Scan for the cell matching the given text and deliver its [X, Y] coordinate at center. 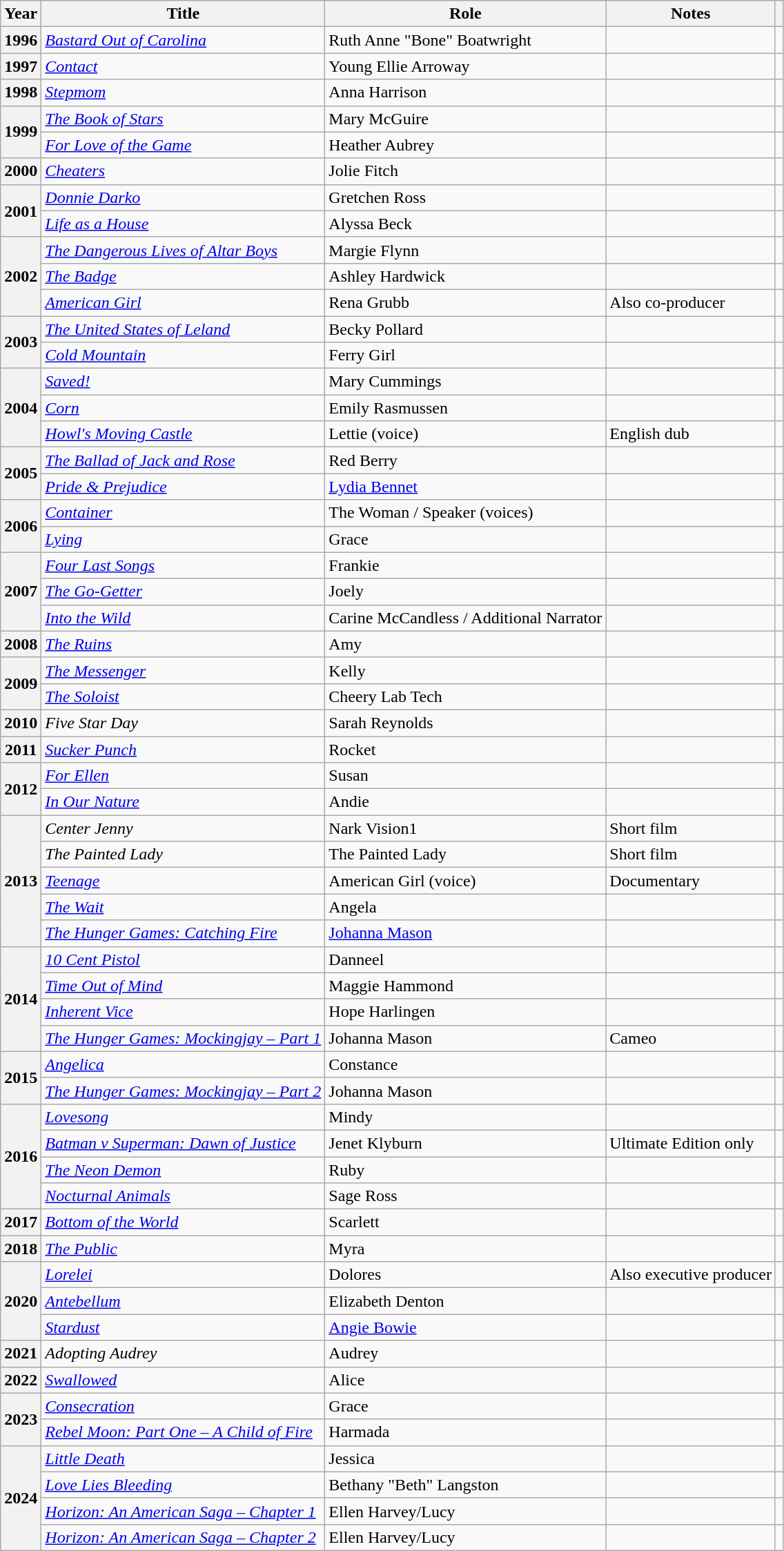
Howl's Moving Castle [184, 434]
2008 [21, 644]
Lettie (voice) [465, 434]
2007 [21, 592]
Frankie [465, 565]
Little Death [184, 1459]
Year [21, 14]
Nark Vision1 [465, 828]
Ruth Anne "Bone" Boatwright [465, 40]
Notes [691, 14]
The Ballad of Jack and Rose [184, 460]
Four Last Songs [184, 565]
For Ellen [184, 776]
The Hunger Games: Mockingjay – Part 2 [184, 1091]
2004 [21, 408]
Ferry Girl [465, 355]
Mary McGuire [465, 119]
2021 [21, 1354]
Sucker Punch [184, 749]
Swallowed [184, 1380]
Cameo [691, 1038]
Saved! [184, 382]
Heather Aubrey [465, 145]
Antebellum [184, 1301]
Margie Flynn [465, 250]
Inherent Vice [184, 1012]
Bottom of the World [184, 1222]
The Badge [184, 276]
Time Out of Mind [184, 986]
Donnie Darko [184, 197]
1999 [21, 132]
Angie Bowie [465, 1327]
Horizon: An American Saga – Chapter 1 [184, 1511]
Amy [465, 644]
Rebel Moon: Part One – A Child of Fire [184, 1432]
2002 [21, 276]
2009 [21, 683]
Lovesong [184, 1117]
Danneel [465, 959]
Center Jenny [184, 828]
Jessica [465, 1459]
Young Ellie Arroway [465, 66]
2015 [21, 1077]
Harmada [465, 1432]
2020 [21, 1301]
Anna Harrison [465, 92]
Bethany "Beth" Langston [465, 1485]
Jenet Klyburn [465, 1143]
Title [184, 14]
2006 [21, 526]
Alyssa Beck [465, 224]
Elizabeth Denton [465, 1301]
Maggie Hammond [465, 986]
2003 [21, 342]
The Ruins [184, 644]
Sage Ross [465, 1196]
Bastard Out of Carolina [184, 40]
The Soloist [184, 696]
Lorelei [184, 1275]
Alice [465, 1380]
Role [465, 14]
Red Berry [465, 460]
Corn [184, 408]
Container [184, 513]
1997 [21, 66]
Dolores [465, 1275]
The Dangerous Lives of Altar Boys [184, 250]
Becky Pollard [465, 329]
2016 [21, 1156]
Jolie Fitch [465, 171]
Also executive producer [691, 1275]
Angelica [184, 1064]
Sarah Reynolds [465, 723]
Five Star Day [184, 723]
2013 [21, 881]
Teenage [184, 881]
Rena Grubb [465, 302]
Horizon: An American Saga – Chapter 2 [184, 1537]
Love Lies Bleeding [184, 1485]
Consecration [184, 1406]
The Messenger [184, 670]
Cheery Lab Tech [465, 696]
Life as a House [184, 224]
The Public [184, 1249]
Adopting Audrey [184, 1354]
The Woman / Speaker (voices) [465, 513]
Batman v Superman: Dawn of Justice [184, 1143]
Cheaters [184, 171]
1998 [21, 92]
2000 [21, 171]
Myra [465, 1249]
The Neon Demon [184, 1170]
Nocturnal Animals [184, 1196]
American Girl (voice) [465, 881]
10 Cent Pistol [184, 959]
Contact [184, 66]
2010 [21, 723]
The Go-Getter [184, 592]
Gretchen Ross [465, 197]
Mary Cummings [465, 382]
Into the Wild [184, 618]
American Girl [184, 302]
2005 [21, 474]
Also co-producer [691, 302]
The Hunger Games: Mockingjay – Part 1 [184, 1038]
2023 [21, 1419]
English dub [691, 434]
2024 [21, 1498]
2022 [21, 1380]
1996 [21, 40]
Andie [465, 802]
The Book of Stars [184, 119]
Susan [465, 776]
Pride & Prejudice [184, 487]
Ashley Hardwick [465, 276]
Lydia Bennet [465, 487]
2011 [21, 749]
In Our Nature [184, 802]
Carine McCandless / Additional Narrator [465, 618]
Lying [184, 539]
Scarlett [465, 1222]
The United States of Leland [184, 329]
The Wait [184, 907]
Kelly [465, 670]
Cold Mountain [184, 355]
Emily Rasmussen [465, 408]
Constance [465, 1064]
For Love of the Game [184, 145]
2012 [21, 789]
Ruby [465, 1170]
2001 [21, 211]
Stepmom [184, 92]
2018 [21, 1249]
Joely [465, 592]
Audrey [465, 1354]
Angela [465, 907]
2014 [21, 999]
Rocket [465, 749]
The Hunger Games: Catching Fire [184, 933]
Hope Harlingen [465, 1012]
2017 [21, 1222]
Stardust [184, 1327]
Ultimate Edition only [691, 1143]
Mindy [465, 1117]
Documentary [691, 881]
